Locate the cell with the specified text and output its (x, y) center coordinate. 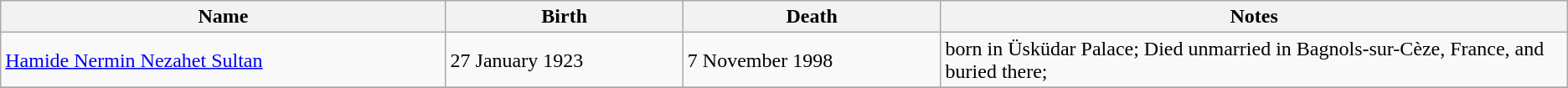
Name (223, 17)
born in Üsküdar Palace; Died unmarried in Bagnols-sur-Cèze, France, and buried there; (1254, 60)
27 January 1923 (565, 60)
Notes (1254, 17)
Death (812, 17)
Birth (565, 17)
Hamide Nermin Nezahet Sultan (223, 60)
7 November 1998 (812, 60)
